From the cell containing the given text, extract its center point as (X, Y) coordinate. 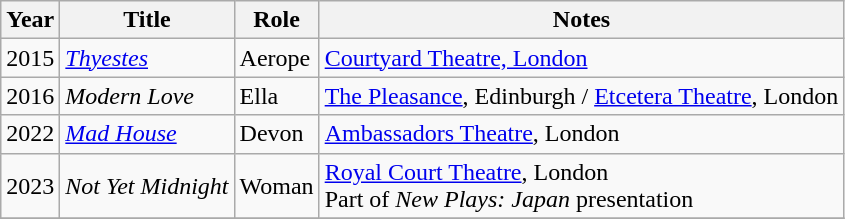
Ella (276, 96)
2022 (30, 134)
Woman (276, 186)
Not Yet Midnight (147, 186)
The Pleasance, Edinburgh / Etcetera Theatre, London (582, 96)
Role (276, 20)
Ambassadors Theatre, London (582, 134)
Modern Love (147, 96)
Title (147, 20)
Aerope (276, 58)
Devon (276, 134)
2016 (30, 96)
Courtyard Theatre, London (582, 58)
2023 (30, 186)
Royal Court Theatre, LondonPart of New Plays: Japan presentation (582, 186)
Notes (582, 20)
Thyestes (147, 58)
Mad House (147, 134)
Year (30, 20)
2015 (30, 58)
